Scan for the cell matching the given text and deliver its (x, y) coordinate at center. 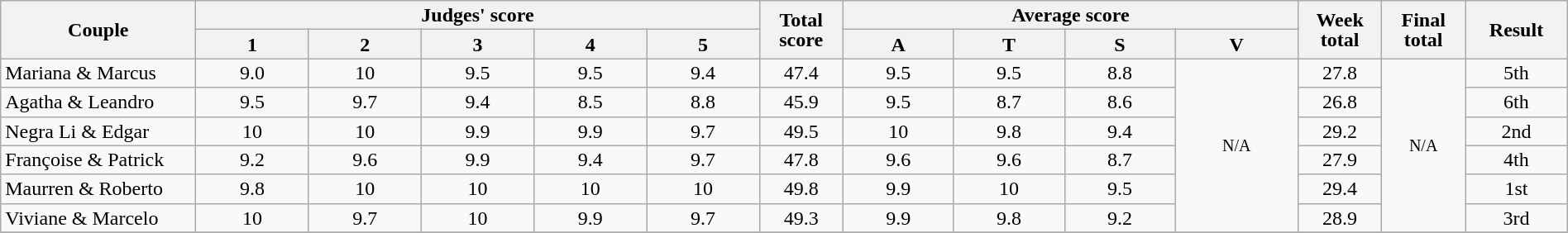
28.9 (1340, 218)
47.4 (801, 73)
S (1120, 45)
Final total (1424, 30)
Couple (98, 30)
9.0 (252, 73)
Week total (1340, 30)
Average score (1070, 15)
49.3 (801, 218)
1 (252, 45)
Maurren & Roberto (98, 188)
8.5 (590, 102)
4th (1517, 160)
2nd (1517, 131)
29.2 (1340, 131)
5th (1517, 73)
Mariana & Marcus (98, 73)
Total score (801, 30)
1st (1517, 188)
5 (703, 45)
T (1009, 45)
Françoise & Patrick (98, 160)
6th (1517, 102)
29.4 (1340, 188)
49.8 (801, 188)
8.6 (1120, 102)
Result (1517, 30)
3 (477, 45)
26.8 (1340, 102)
3rd (1517, 218)
2 (365, 45)
Negra Li & Edgar (98, 131)
45.9 (801, 102)
27.9 (1340, 160)
A (898, 45)
Viviane & Marcelo (98, 218)
47.8 (801, 160)
49.5 (801, 131)
4 (590, 45)
27.8 (1340, 73)
V (1237, 45)
Judges' score (478, 15)
Agatha & Leandro (98, 102)
